Return the (X, Y) coordinate for the center point of the cell that contains the specified text.  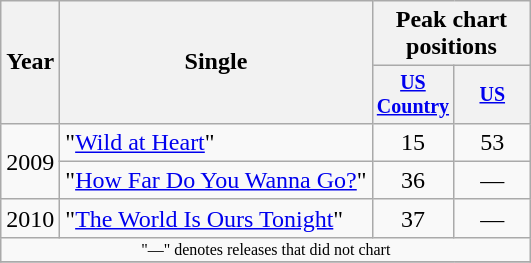
Single (216, 62)
"Wild at Heart" (216, 142)
15 (413, 142)
US (492, 94)
US Country (413, 94)
"How Far Do You Wanna Go?" (216, 180)
2009 (30, 161)
2010 (30, 218)
Year (30, 62)
Peak chartpositions (452, 34)
"The World Is Ours Tonight" (216, 218)
"—" denotes releases that did not chart (266, 249)
36 (413, 180)
53 (492, 142)
37 (413, 218)
